Return (X, Y) of the center of cell containing provided text 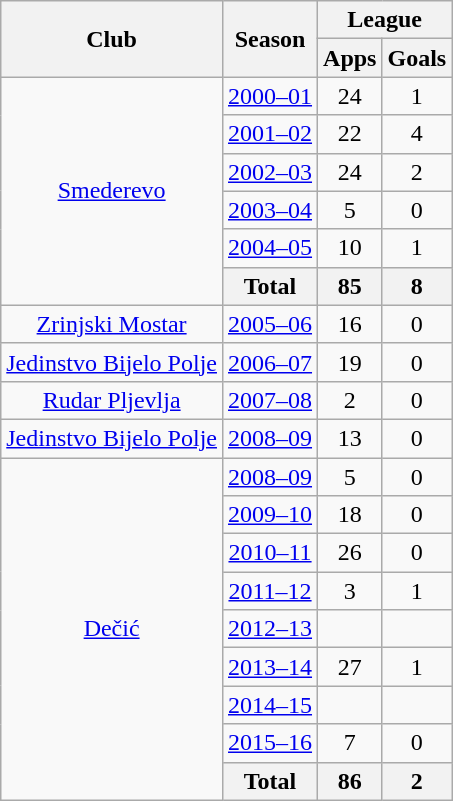
7 (350, 743)
2001–02 (270, 134)
3 (350, 591)
86 (350, 781)
2015–16 (270, 743)
27 (350, 667)
2013–14 (270, 667)
2011–12 (270, 591)
League (385, 20)
2010–11 (270, 553)
2007–08 (270, 400)
2012–13 (270, 629)
Club (112, 39)
2005–06 (270, 324)
2000–01 (270, 96)
16 (350, 324)
10 (350, 248)
2014–15 (270, 705)
Season (270, 39)
Goals (417, 58)
2004–05 (270, 248)
2006–07 (270, 362)
2002–03 (270, 172)
22 (350, 134)
85 (350, 286)
Zrinjski Mostar (112, 324)
8 (417, 286)
19 (350, 362)
18 (350, 515)
Apps (350, 58)
Smederevo (112, 191)
2003–04 (270, 210)
2009–10 (270, 515)
26 (350, 553)
13 (350, 438)
Rudar Pljevlja (112, 400)
4 (417, 134)
Dečić (112, 630)
